Return [x, y] of the center of cell containing provided text 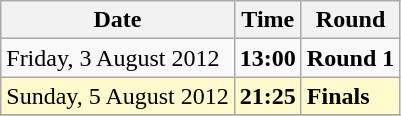
Friday, 3 August 2012 [118, 58]
Finals [350, 96]
Time [268, 20]
Round 1 [350, 58]
Round [350, 20]
21:25 [268, 96]
Sunday, 5 August 2012 [118, 96]
Date [118, 20]
13:00 [268, 58]
